For the text-containing cell, return its midpoint in [x, y] coordinate format. 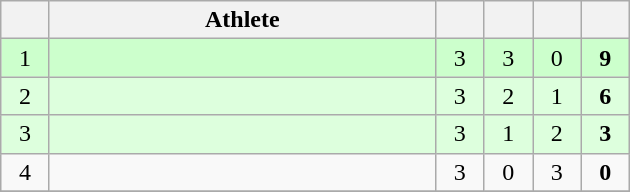
Athlete [242, 20]
9 [606, 58]
6 [606, 96]
4 [26, 172]
